Locate the cell with the specified text and output its [x, y] center coordinate. 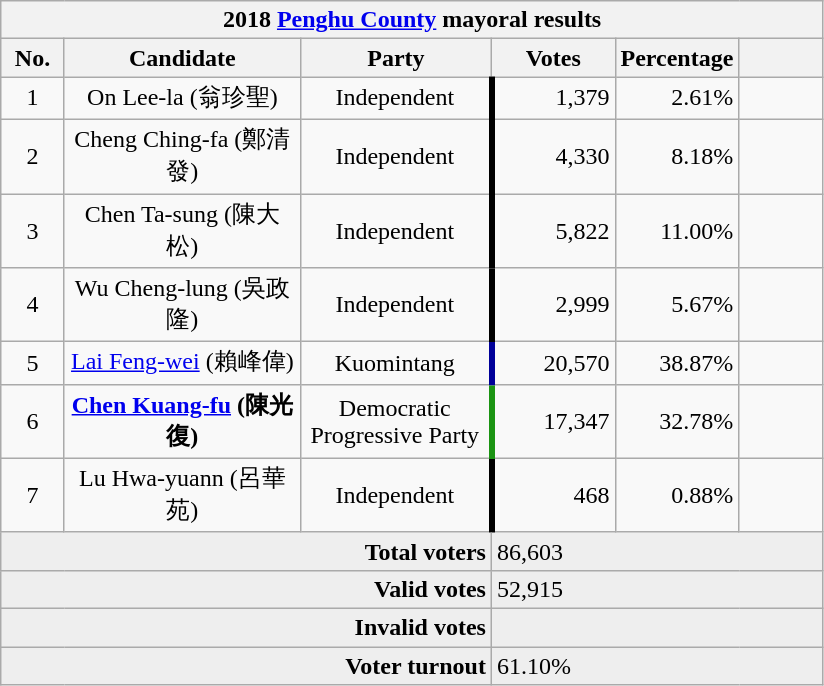
11.00% [677, 231]
Invalid votes [246, 627]
Party [396, 58]
2 [33, 156]
38.87% [677, 364]
Cheng Ching-fa (鄭清發) [182, 156]
No. [33, 58]
Democratic Progressive Party [396, 421]
61.10% [657, 665]
3 [33, 231]
1 [33, 98]
Lu Hwa-yuann (呂華苑) [182, 495]
4 [33, 305]
Chen Ta-sung (陳大松) [182, 231]
Kuomintang [396, 364]
Percentage [677, 58]
20,570 [553, 364]
468 [553, 495]
5.67% [677, 305]
1,379 [553, 98]
7 [33, 495]
52,915 [657, 589]
0.88% [677, 495]
2,999 [553, 305]
Valid votes [246, 589]
86,603 [657, 551]
Wu Cheng-lung (吳政隆) [182, 305]
4,330 [553, 156]
Chen Kuang-fu (陳光復) [182, 421]
Votes [553, 58]
8.18% [677, 156]
5 [33, 364]
Lai Feng-wei (賴峰偉) [182, 364]
Candidate [182, 58]
Voter turnout [246, 665]
2.61% [677, 98]
5,822 [553, 231]
17,347 [553, 421]
32.78% [677, 421]
6 [33, 421]
2018 Penghu County mayoral results [412, 20]
Total voters [246, 551]
On Lee-la (翁珍聖) [182, 98]
